Determine the [X, Y] coordinate at the center of the cell enclosing the given text.  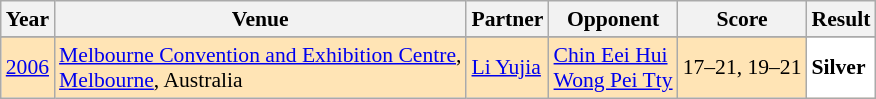
17–21, 19–21 [742, 68]
2006 [28, 68]
Year [28, 19]
Silver [842, 68]
Opponent [614, 19]
Melbourne Convention and Exhibition Centre,Melbourne, Australia [260, 68]
Li Yujia [507, 68]
Venue [260, 19]
Score [742, 19]
Result [842, 19]
Chin Eei Hui Wong Pei Tty [614, 68]
Partner [507, 19]
